Return the [X, Y] coordinate for the center point of the cell that contains the specified text.  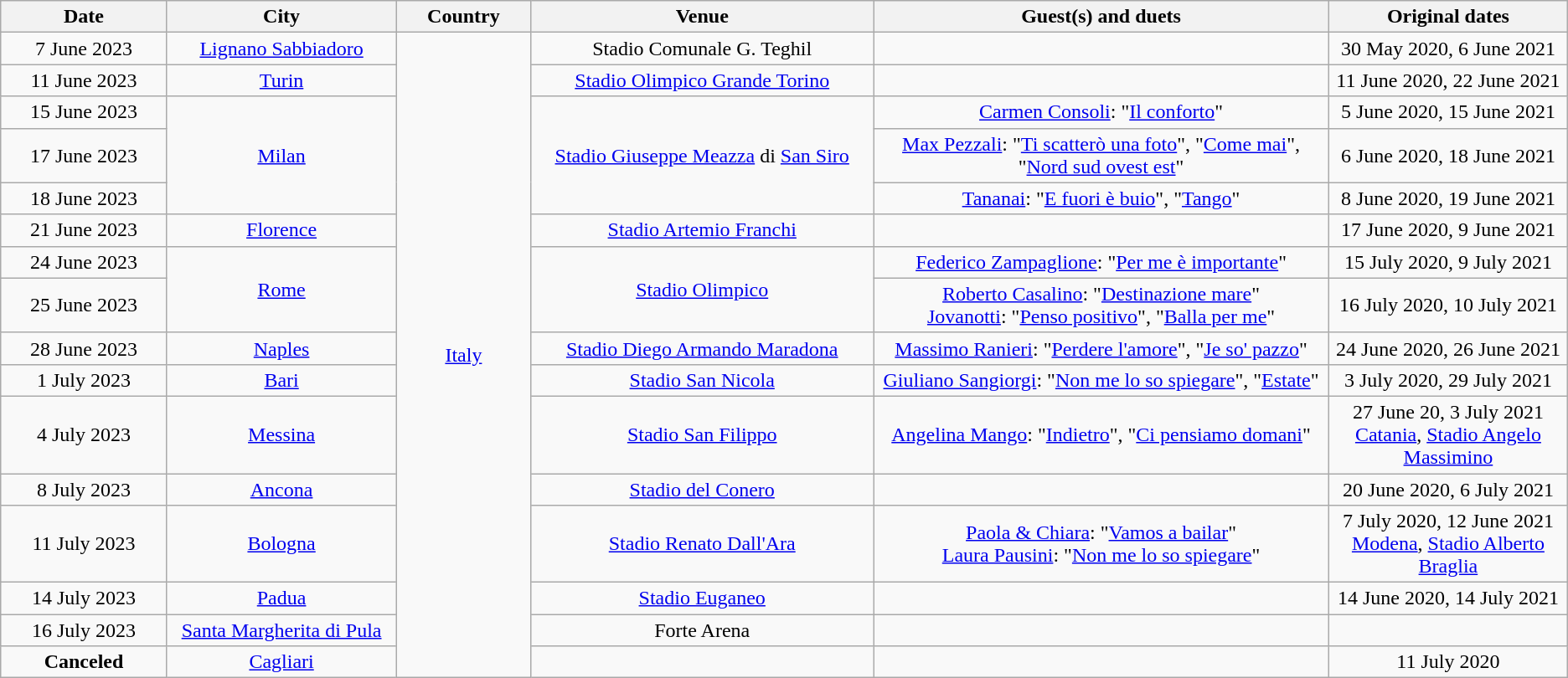
28 June 2023 [84, 348]
Stadio Diego Armando Maradona [702, 348]
Max Pezzali: "Ti scatterò una foto", "Come mai", "Nord sud ovest est" [1101, 156]
Guest(s) and duets [1101, 17]
15 July 2020, 9 July 2021 [1449, 262]
Date [84, 17]
Massimo Ranieri: "Perdere l'amore", "Je so' pazzo" [1101, 348]
Roberto Casalino: "Destinazione mare" Jovanotti: "Penso positivo", "Balla per me" [1101, 305]
City [281, 17]
7 June 2023 [84, 49]
Stadio Comunale G. Teghil [702, 49]
11 June 2020, 22 June 2021 [1449, 80]
8 June 2020, 19 June 2021 [1449, 198]
11 July 2023 [84, 544]
Federico Zampaglione: "Per me è importante" [1101, 262]
Stadio Giuseppe Meazza di San Siro [702, 156]
Stadio San Nicola [702, 380]
18 June 2023 [84, 198]
16 July 2020, 10 July 2021 [1449, 305]
11 July 2020 [1449, 662]
Stadio del Conero [702, 490]
Padua [281, 598]
Santa Margherita di Pula [281, 630]
Bologna [281, 544]
Bari [281, 380]
Stadio Euganeo [702, 598]
Milan [281, 156]
Stadio San Filippo [702, 434]
Italy [464, 355]
Angelina Mango: "Indietro", "Ci pensiamo domani" [1101, 434]
21 June 2023 [84, 230]
6 June 2020, 18 June 2021 [1449, 156]
Original dates [1449, 17]
Stadio Artemio Franchi [702, 230]
17 June 2020, 9 June 2021 [1449, 230]
Messina [281, 434]
16 July 2023 [84, 630]
1 July 2023 [84, 380]
24 June 2023 [84, 262]
11 June 2023 [84, 80]
Turin [281, 80]
Venue [702, 17]
Cagliari [281, 662]
14 June 2020, 14 July 2021 [1449, 598]
Tananai: "E fuori è buio", "Tango" [1101, 198]
27 June 20, 3 July 2021 Catania, Stadio Angelo Massimino [1449, 434]
Florence [281, 230]
Rome [281, 290]
Canceled [84, 662]
Stadio Olimpico [702, 290]
Carmen Consoli: "Il conforto" [1101, 112]
Paola & Chiara: "Vamos a bailar" Laura Pausini: "Non me lo so spiegare" [1101, 544]
8 July 2023 [84, 490]
4 July 2023 [84, 434]
5 June 2020, 15 June 2021 [1449, 112]
3 July 2020, 29 July 2021 [1449, 380]
17 June 2023 [84, 156]
Stadio Renato Dall'Ara [702, 544]
7 July 2020, 12 June 2021 Modena, Stadio Alberto Braglia [1449, 544]
Country [464, 17]
Giuliano Sangiorgi: "Non me lo so spiegare", "Estate" [1101, 380]
Ancona [281, 490]
24 June 2020, 26 June 2021 [1449, 348]
20 June 2020, 6 July 2021 [1449, 490]
Stadio Olimpico Grande Torino [702, 80]
Forte Arena [702, 630]
Lignano Sabbiadoro [281, 49]
30 May 2020, 6 June 2021 [1449, 49]
15 June 2023 [84, 112]
14 July 2023 [84, 598]
Naples [281, 348]
25 June 2023 [84, 305]
